Provide the [X, Y] coordinate of the cell's center where the given text is located.  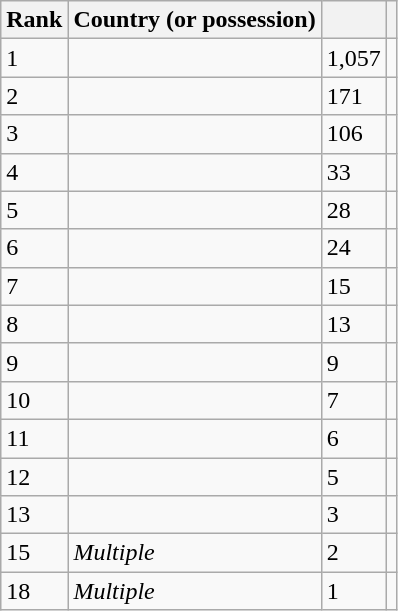
18 [34, 591]
11 [34, 438]
171 [354, 96]
28 [354, 210]
24 [354, 248]
Rank [34, 20]
1,057 [354, 58]
Country (or possession) [194, 20]
4 [34, 172]
10 [34, 400]
33 [354, 172]
12 [34, 477]
8 [34, 324]
106 [354, 134]
